Output the (x, y) coordinate of the center of the cell containing the given text.  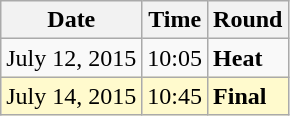
Final (248, 96)
July 14, 2015 (72, 96)
Date (72, 20)
Round (248, 20)
July 12, 2015 (72, 58)
10:05 (175, 58)
Time (175, 20)
10:45 (175, 96)
Heat (248, 58)
